Return the [X, Y] coordinate for the center point of the cell that contains the specified text.  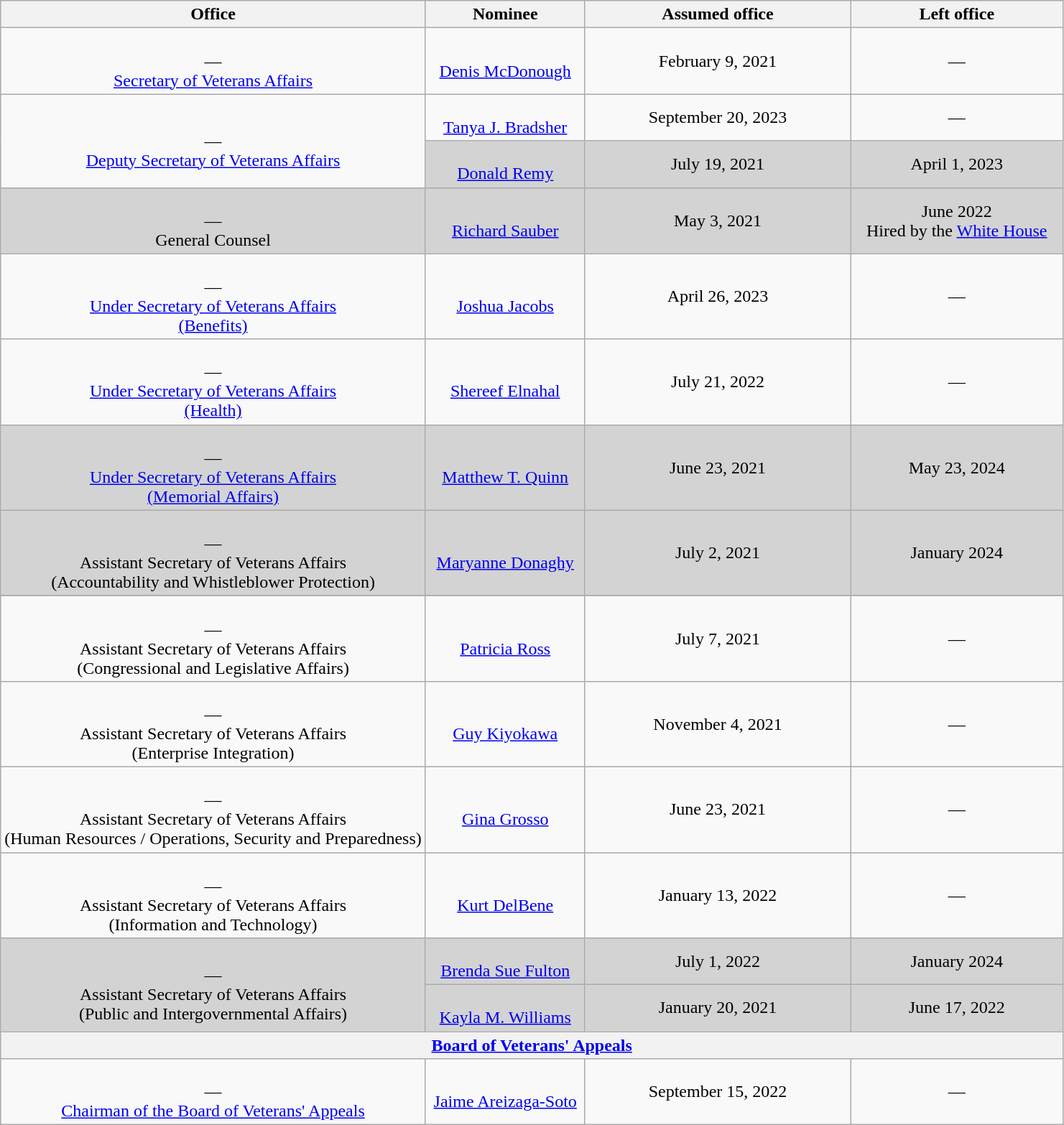
—Chairman of the Board of Veterans' Appeals [213, 1092]
July 21, 2022 [718, 382]
November 4, 2021 [718, 724]
Maryanne Donaghy [505, 553]
July 7, 2021 [718, 638]
Assumed office [718, 14]
—Assistant Secretary of Veterans Affairs(Human Resources / Operations, Security and Preparedness) [213, 809]
September 15, 2022 [718, 1092]
June 17, 2022 [957, 1009]
Joshua Jacobs [505, 296]
Donald Remy [505, 164]
Matthew T. Quinn [505, 467]
Kurt DelBene [505, 895]
July 19, 2021 [718, 164]
April 26, 2023 [718, 296]
—Under Secretary of Veterans Affairs(Memorial Affairs) [213, 467]
May 23, 2024 [957, 467]
May 3, 2021 [718, 221]
—Secretary of Veterans Affairs [213, 61]
Tanya J. Bradsher [505, 118]
Richard Sauber [505, 221]
Office [213, 14]
—Under Secretary of Veterans Affairs(Benefits) [213, 296]
Nominee [505, 14]
January 20, 2021 [718, 1009]
Left office [957, 14]
July 1, 2022 [718, 961]
January 13, 2022 [718, 895]
Patricia Ross [505, 638]
Guy Kiyokawa [505, 724]
Brenda Sue Fulton [505, 961]
Denis McDonough [505, 61]
—Under Secretary of Veterans Affairs(Health) [213, 382]
—General Counsel [213, 221]
Gina Grosso [505, 809]
July 2, 2021 [718, 553]
Board of Veterans' Appeals [532, 1045]
Jaime Areizaga-Soto [505, 1092]
—Assistant Secretary of Veterans Affairs(Congressional and Legislative Affairs) [213, 638]
—Assistant Secretary of Veterans Affairs(Enterprise Integration) [213, 724]
—Assistant Secretary of Veterans Affairs(Public and Intergovernmental Affairs) [213, 985]
September 20, 2023 [718, 118]
—Deputy Secretary of Veterans Affairs [213, 141]
—Assistant Secretary of Veterans Affairs(Information and Technology) [213, 895]
Shereef Elnahal [505, 382]
February 9, 2021 [718, 61]
June 2022Hired by the White House [957, 221]
April 1, 2023 [957, 164]
Kayla M. Williams [505, 1009]
—Assistant Secretary of Veterans Affairs(Accountability and Whistleblower Protection) [213, 553]
